Identify which cell holds the provided text, then report its [X, Y] central coordinate. 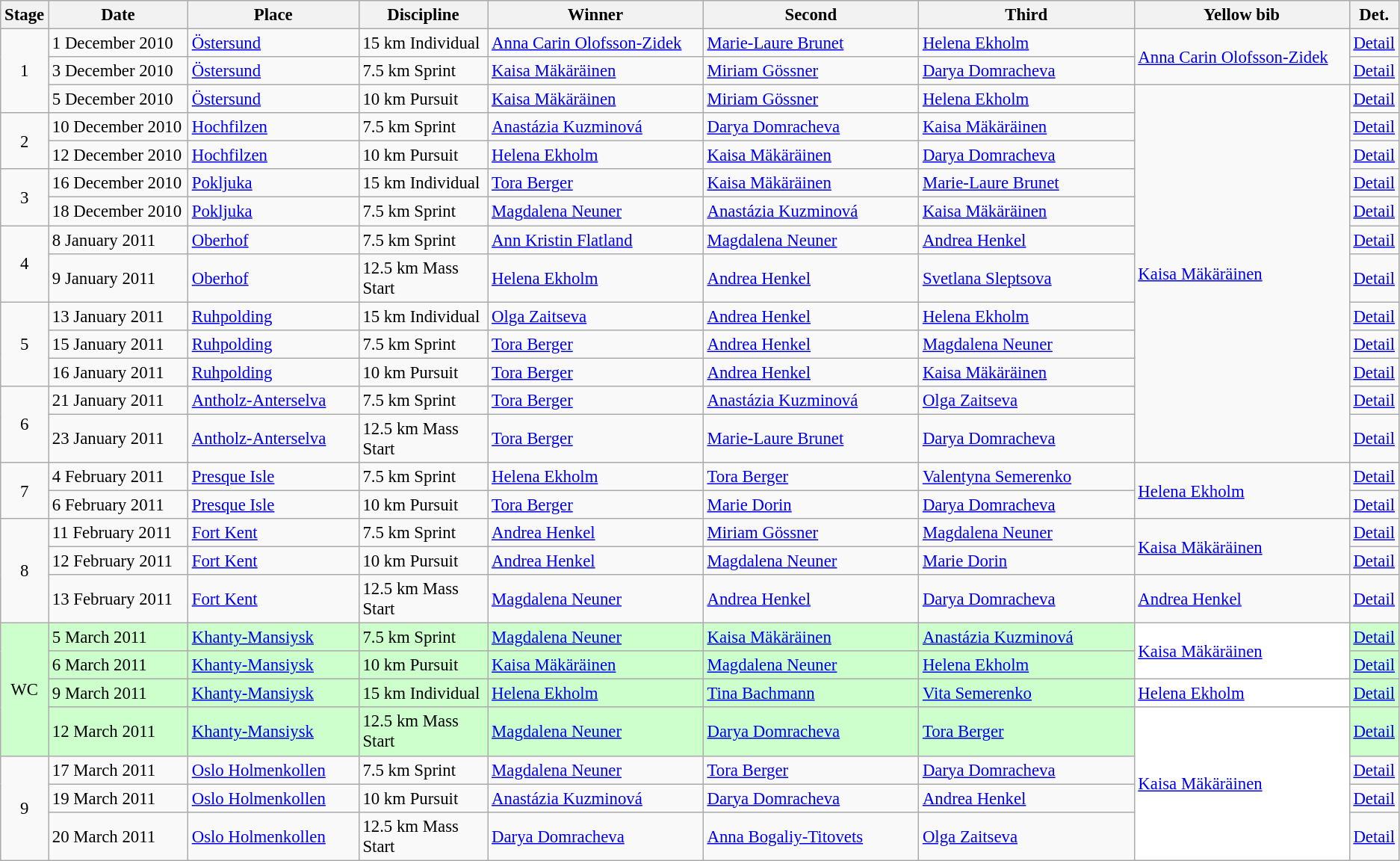
5 [25, 344]
5 December 2010 [118, 99]
23 January 2011 [118, 438]
Yellow bib [1242, 15]
17 March 2011 [118, 770]
3 December 2010 [118, 71]
6 [25, 425]
Discipline [423, 15]
3 [25, 197]
19 March 2011 [118, 798]
9 [25, 808]
18 December 2010 [118, 212]
11 February 2011 [118, 533]
Ann Kristin Flatland [595, 240]
2 [25, 141]
13 January 2011 [118, 316]
13 February 2011 [118, 599]
10 December 2010 [118, 127]
Vita Semerenko [1026, 694]
Valentyna Semerenko [1026, 477]
12 February 2011 [118, 561]
21 January 2011 [118, 401]
Second [811, 15]
1 [25, 72]
Place [273, 15]
16 January 2011 [118, 372]
20 March 2011 [118, 836]
4 [25, 264]
8 January 2011 [118, 240]
Anna Bogaliy-Titovets [811, 836]
15 January 2011 [118, 344]
WC [25, 689]
9 January 2011 [118, 278]
Third [1026, 15]
9 March 2011 [118, 694]
1 December 2010 [118, 43]
12 December 2010 [118, 155]
Svetlana Sleptsova [1026, 278]
8 [25, 571]
4 February 2011 [118, 477]
12 March 2011 [118, 732]
6 March 2011 [118, 665]
16 December 2010 [118, 183]
6 February 2011 [118, 504]
Date [118, 15]
Tina Bachmann [811, 694]
7 [25, 490]
Det. [1374, 15]
Stage [25, 15]
5 March 2011 [118, 638]
Winner [595, 15]
